Provide the (X, Y) coordinate of the cell's center where the given text is located.  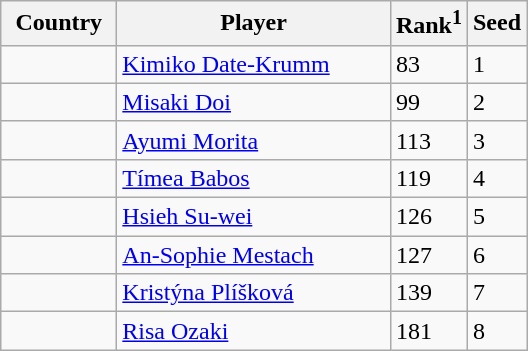
Risa Ozaki (254, 331)
99 (428, 102)
4 (496, 178)
126 (428, 217)
Kristýna Plíšková (254, 293)
3 (496, 140)
Player (254, 24)
181 (428, 331)
1 (496, 64)
Rank1 (428, 24)
139 (428, 293)
5 (496, 217)
2 (496, 102)
113 (428, 140)
6 (496, 255)
An-Sophie Mestach (254, 255)
7 (496, 293)
Kimiko Date-Krumm (254, 64)
Misaki Doi (254, 102)
Seed (496, 24)
Country (59, 24)
127 (428, 255)
Ayumi Morita (254, 140)
83 (428, 64)
119 (428, 178)
8 (496, 331)
Hsieh Su-wei (254, 217)
Tímea Babos (254, 178)
